Extract the [x, y] coordinate from the center of the cell holding the provided text.  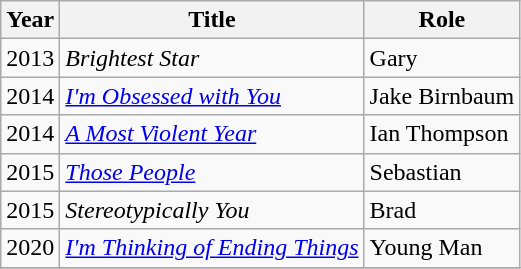
Year [30, 20]
Ian Thompson [442, 134]
Title [212, 20]
Gary [442, 58]
Stereotypically You [212, 210]
I'm Obsessed with You [212, 96]
Brad [442, 210]
I'm Thinking of Ending Things [212, 248]
Role [442, 20]
2020 [30, 248]
A Most Violent Year [212, 134]
2013 [30, 58]
Jake Birnbaum [442, 96]
Young Man [442, 248]
Sebastian [442, 172]
Those People [212, 172]
Brightest Star [212, 58]
